From the cell containing the given text, extract its center point as (X, Y) coordinate. 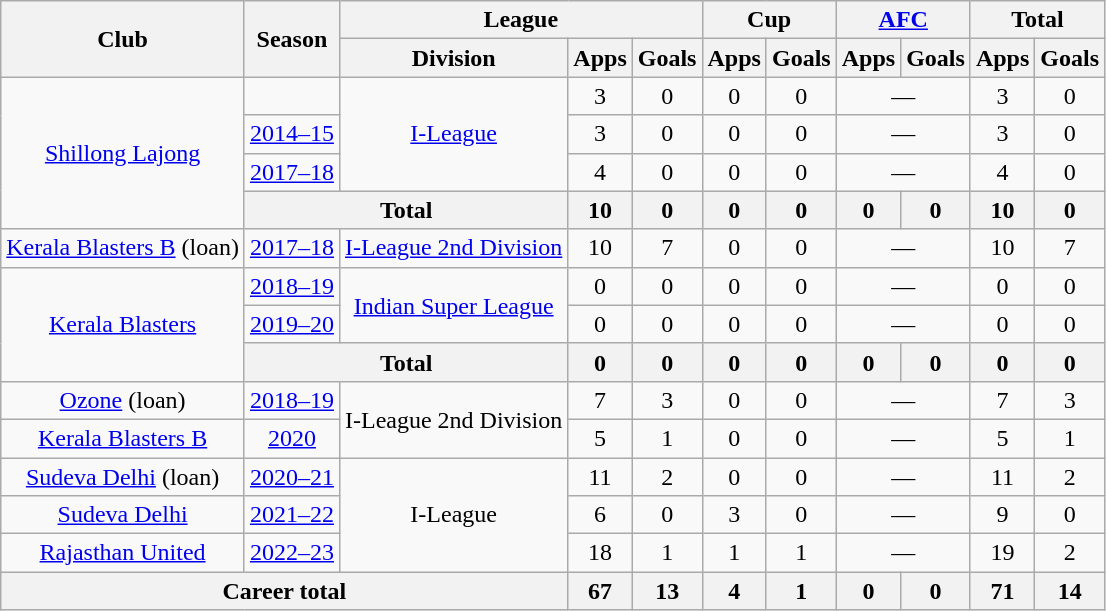
2020 (292, 438)
Division (453, 58)
Sudeva Delhi (loan) (123, 477)
6 (600, 515)
14 (1070, 591)
Kerala Blasters B (loan) (123, 248)
Kerala Blasters (123, 324)
Shillong Lajong (123, 153)
Season (292, 39)
Cup (769, 20)
2022–23 (292, 553)
AFC (903, 20)
13 (667, 591)
9 (1002, 515)
2020–21 (292, 477)
18 (600, 553)
Club (123, 39)
League (520, 20)
2014–15 (292, 134)
Career total (284, 591)
67 (600, 591)
Kerala Blasters B (123, 438)
Ozone (loan) (123, 400)
2019–20 (292, 324)
2021–22 (292, 515)
Rajasthan United (123, 553)
71 (1002, 591)
Indian Super League (453, 305)
Sudeva Delhi (123, 515)
19 (1002, 553)
